From the cell containing the given text, extract its center point as (x, y) coordinate. 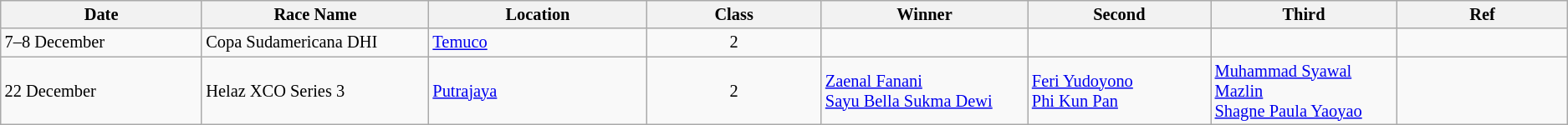
Location (539, 14)
Copa Sudamericana DHI (314, 42)
Second (1119, 14)
Date (102, 14)
Putrajaya (539, 91)
Feri Yudoyono Phi Kun Pan (1119, 91)
Muhammad Syawal Mazlin Shagne Paula Yaoyao (1305, 91)
22 December (102, 91)
Ref (1482, 14)
Temuco (539, 42)
7–8 December (102, 42)
Zaenal Fanani Sayu Bella Sukma Dewi (925, 91)
Class (734, 14)
Helaz XCO Series 3 (314, 91)
Race Name (314, 14)
Third (1305, 14)
Winner (925, 14)
